Pinpoint the cell where the given text exists, returning its (X, Y) midpoint coordinate. 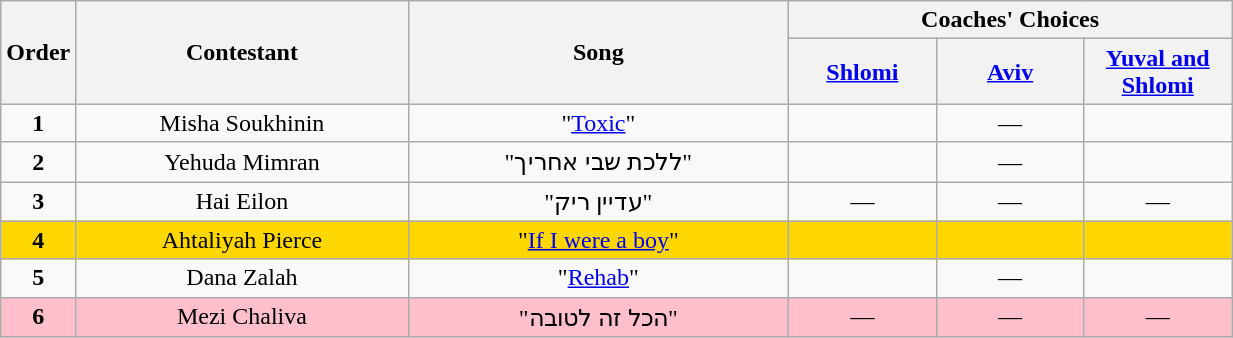
"הכל זה לטובה" (598, 317)
"ללכת שבי אחריך" (598, 162)
Aviv (1010, 72)
"Rehab" (598, 278)
"If I were a boy" (598, 240)
Yuval and Shlomi (1158, 72)
2 (38, 162)
1 (38, 123)
Mezi Chaliva (242, 317)
Coaches' Choices (1010, 20)
Song (598, 52)
"Toxic" (598, 123)
Ahtaliyah Pierce (242, 240)
Dana Zalah (242, 278)
"עדיין ריק" (598, 202)
4 (38, 240)
5 (38, 278)
6 (38, 317)
3 (38, 202)
Order (38, 52)
Shlomi (863, 72)
Hai Eilon (242, 202)
Misha Soukhinin (242, 123)
Yehuda Mimran (242, 162)
Contestant (242, 52)
